Output the (x, y) coordinate of the center of the cell containing the given text.  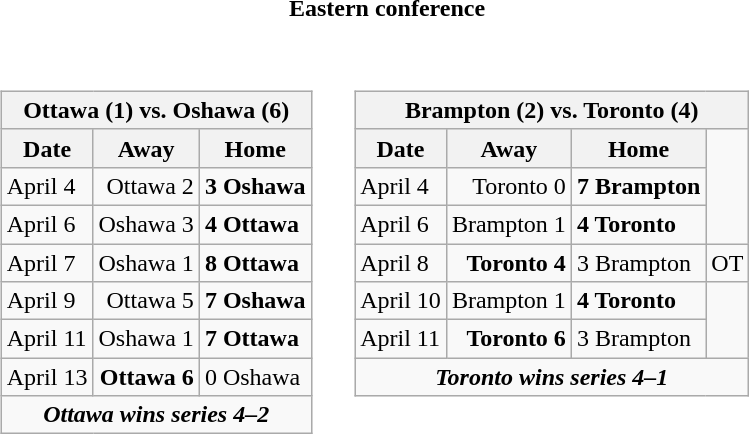
April 9 (47, 301)
7 Oshawa (255, 301)
April 8 (401, 263)
3 Oshawa (255, 186)
7 Ottawa (255, 339)
4 Ottawa (255, 224)
Toronto wins series 4–1 (552, 377)
Ottawa 6 (146, 377)
Ottawa 5 (146, 301)
7 Brampton (638, 186)
Toronto 6 (508, 339)
Ottawa (1) vs. Oshawa (6) (156, 110)
Toronto 4 (508, 263)
April 10 (401, 301)
Oshawa 3 (146, 224)
Ottawa wins series 4–2 (156, 415)
OT (728, 263)
April 7 (47, 263)
Brampton (2) vs. Toronto (4) (552, 110)
0 Oshawa (255, 377)
Ottawa 2 (146, 186)
8 Ottawa (255, 263)
Toronto 0 (508, 186)
April 13 (47, 377)
